Output the (X, Y) coordinate of the center of the cell containing the given text.  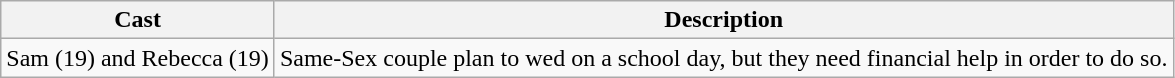
Cast (138, 20)
Same-Sex couple plan to wed on a school day, but they need financial help in order to do so. (724, 58)
Description (724, 20)
Sam (19) and Rebecca (19) (138, 58)
